Capture the cell that displays the provided text and extract its (X, Y) central coordinate. 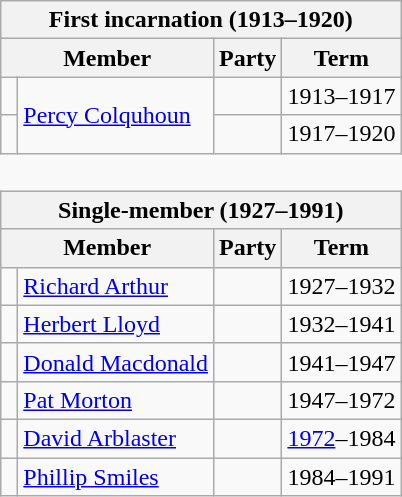
Richard Arthur (116, 286)
1927–1932 (342, 286)
1941–1947 (342, 362)
David Arblaster (116, 438)
Phillip Smiles (116, 477)
1947–1972 (342, 400)
1917–1920 (342, 134)
1984–1991 (342, 477)
Donald Macdonald (116, 362)
Single-member (1927–1991) (201, 210)
1932–1941 (342, 324)
Herbert Lloyd (116, 324)
1972–1984 (342, 438)
Pat Morton (116, 400)
1913–1917 (342, 96)
First incarnation (1913–1920) (201, 20)
Percy Colquhoun (116, 115)
